Determine the (x, y) coordinate at the center of the cell enclosing the given text.  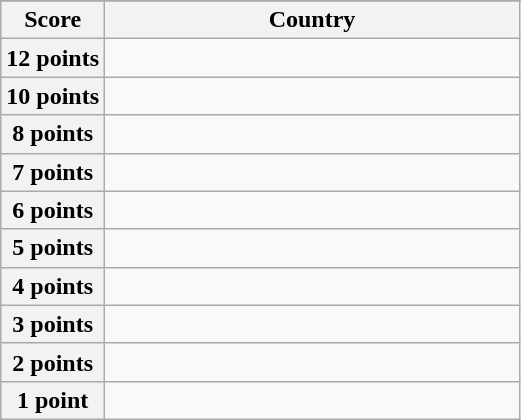
6 points (53, 210)
1 point (53, 400)
Score (53, 20)
3 points (53, 324)
2 points (53, 362)
5 points (53, 248)
7 points (53, 172)
10 points (53, 96)
8 points (53, 134)
12 points (53, 58)
Country (312, 20)
4 points (53, 286)
